Return the (X, Y) coordinate for the center point of the cell that contains the specified text.  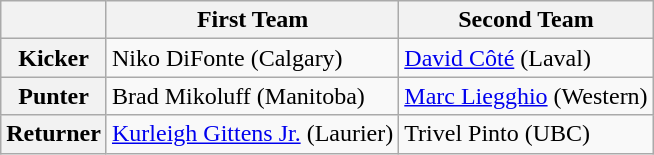
Second Team (526, 20)
Trivel Pinto (UBC) (526, 134)
First Team (252, 20)
Marc Liegghio (Western) (526, 96)
David Côté (Laval) (526, 58)
Punter (54, 96)
Brad Mikoluff (Manitoba) (252, 96)
Kicker (54, 58)
Kurleigh Gittens Jr. (Laurier) (252, 134)
Niko DiFonte (Calgary) (252, 58)
Returner (54, 134)
